Return [x, y] of the center of cell containing provided text 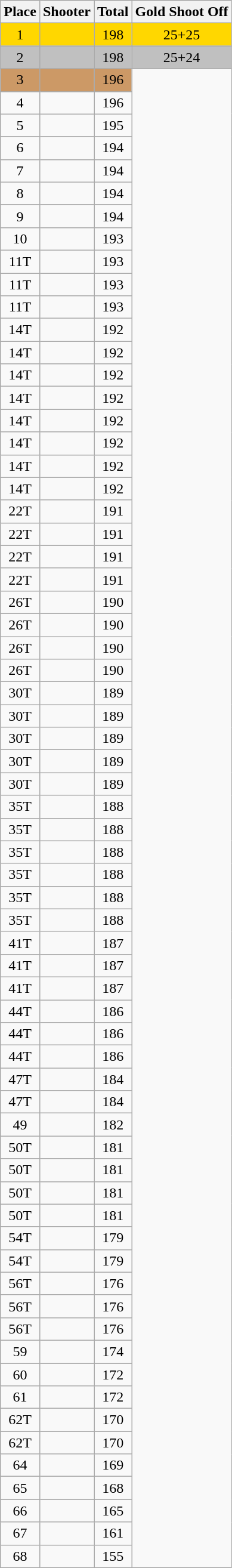
165 [113, 1511]
Total [113, 12]
155 [113, 1556]
Gold Shoot Off [181, 12]
60 [20, 1374]
182 [113, 1125]
195 [113, 125]
64 [20, 1465]
3 [20, 80]
7 [20, 171]
49 [20, 1125]
67 [20, 1533]
6 [20, 148]
168 [113, 1488]
5 [20, 125]
2 [20, 57]
1 [20, 35]
65 [20, 1488]
25+25 [181, 35]
Shooter [67, 12]
68 [20, 1556]
66 [20, 1511]
61 [20, 1397]
161 [113, 1533]
Place [20, 12]
4 [20, 103]
8 [20, 193]
169 [113, 1465]
174 [113, 1351]
9 [20, 216]
10 [20, 239]
59 [20, 1351]
25+24 [181, 57]
